Return (X, Y) of the center of cell containing provided text 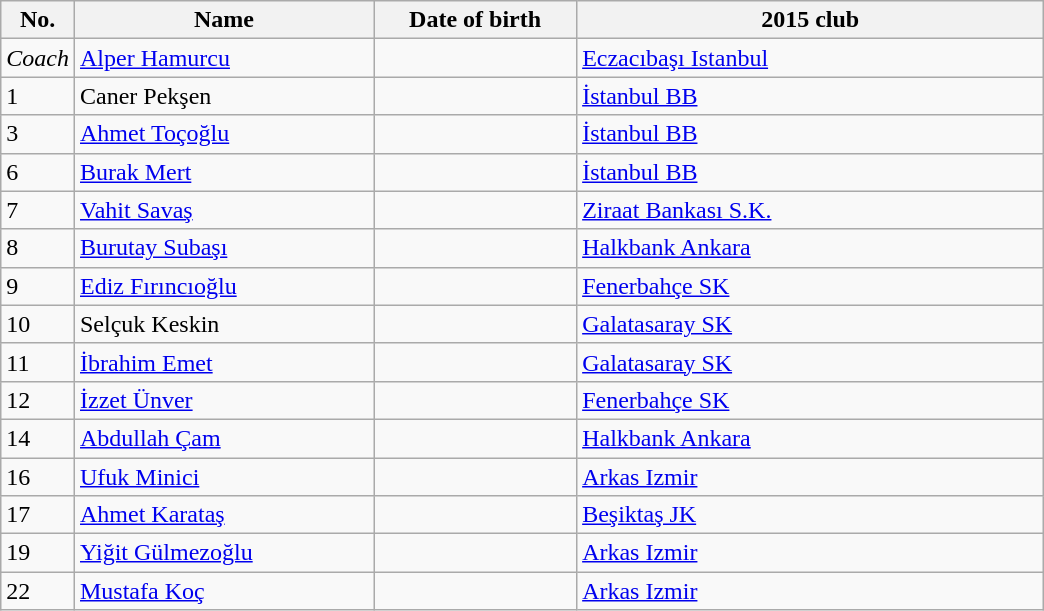
İbrahim Emet (224, 362)
Ufuk Minici (224, 477)
Ziraat Bankası S.K. (810, 210)
17 (38, 515)
10 (38, 324)
Mustafa Koç (224, 591)
Beşiktaş JK (810, 515)
16 (38, 477)
12 (38, 400)
Alper Hamurcu (224, 58)
Abdullah Çam (224, 438)
Date of birth (476, 20)
Selçuk Keskin (224, 324)
Ahmet Karataş (224, 515)
22 (38, 591)
19 (38, 553)
Coach (38, 58)
2015 club (810, 20)
Yiğit Gülmezoğlu (224, 553)
8 (38, 248)
No. (38, 20)
1 (38, 96)
6 (38, 172)
Vahit Savaş (224, 210)
Ediz Fırıncıoğlu (224, 286)
11 (38, 362)
Ahmet Toçoğlu (224, 134)
9 (38, 286)
Eczacıbaşı Istanbul (810, 58)
Name (224, 20)
Caner Pekşen (224, 96)
Burutay Subaşı (224, 248)
Burak Mert (224, 172)
7 (38, 210)
3 (38, 134)
14 (38, 438)
İzzet Ünver (224, 400)
